Scan for the cell matching the given text and deliver its (x, y) coordinate at center. 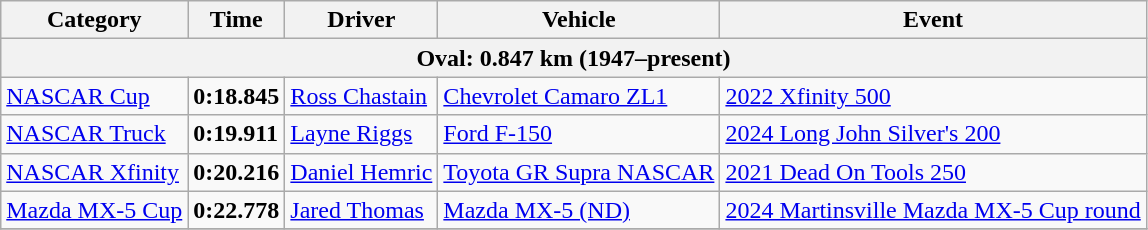
0:22.778 (236, 210)
0:20.216 (236, 172)
Event (933, 20)
Category (94, 20)
NASCAR Xfinity (94, 172)
Jared Thomas (362, 210)
Driver (362, 20)
2021 Dead On Tools 250 (933, 172)
Vehicle (579, 20)
0:18.845 (236, 96)
Ross Chastain (362, 96)
2024 Martinsville Mazda MX-5 Cup round (933, 210)
Mazda MX-5 Cup (94, 210)
Oval: 0.847 km (1947–present) (574, 58)
Daniel Hemric (362, 172)
2024 Long John Silver's 200 (933, 134)
Chevrolet Camaro ZL1 (579, 96)
0:19.911 (236, 134)
Toyota GR Supra NASCAR (579, 172)
Time (236, 20)
2022 Xfinity 500 (933, 96)
Mazda MX-5 (ND) (579, 210)
NASCAR Cup (94, 96)
NASCAR Truck (94, 134)
Ford F-150 (579, 134)
Layne Riggs (362, 134)
